Return (X, Y) of the center of cell containing provided text 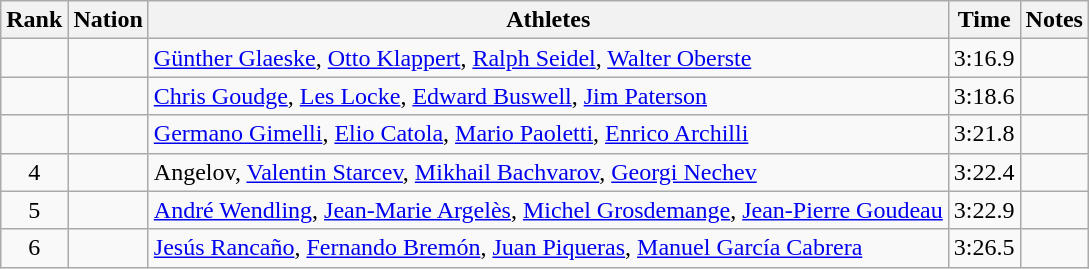
Athletes (548, 20)
Germano Gimelli, Elio Catola, Mario Paoletti, Enrico Archilli (548, 134)
Angelov, Valentin Starcev, Mikhail Bachvarov, Georgi Nechev (548, 172)
3:26.5 (984, 248)
Rank (34, 20)
3:21.8 (984, 134)
5 (34, 210)
Nation (108, 20)
6 (34, 248)
Chris Goudge, Les Locke, Edward Buswell, Jim Paterson (548, 96)
3:22.4 (984, 172)
André Wendling, Jean-Marie Argelès, Michel Grosdemange, Jean-Pierre Goudeau (548, 210)
4 (34, 172)
3:18.6 (984, 96)
Time (984, 20)
3:16.9 (984, 58)
3:22.9 (984, 210)
Günther Glaeske, Otto Klappert, Ralph Seidel, Walter Oberste (548, 58)
Jesús Rancaño, Fernando Bremón, Juan Piqueras, Manuel García Cabrera (548, 248)
Notes (1054, 20)
